Search for the cell housing the specified text and yield its (x, y) center coordinate. 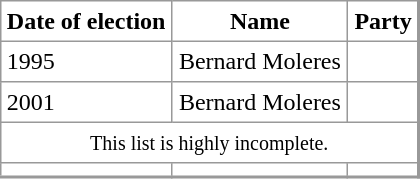
2001 (86, 102)
This list is highly incomplete. (210, 142)
Party (384, 21)
Name (260, 21)
Date of election (86, 21)
1995 (86, 61)
